Capture the cell that displays the provided text and extract its (X, Y) central coordinate. 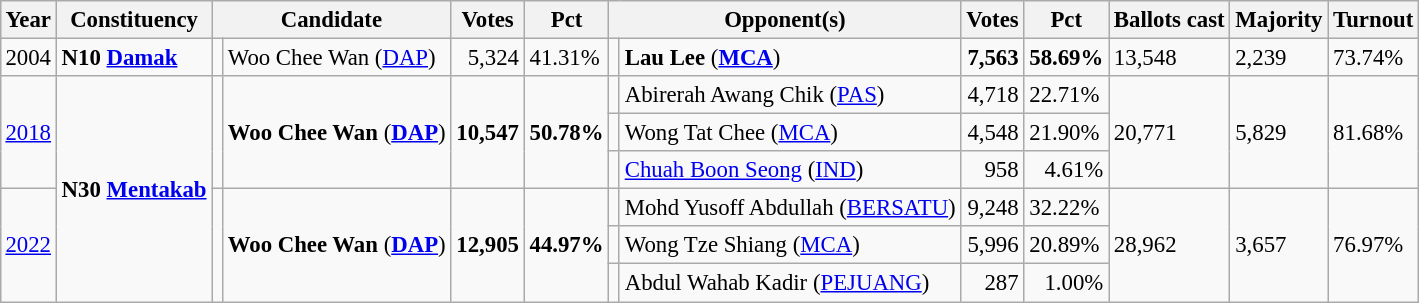
N30 Mentakab (134, 189)
Chuah Boon Seong (IND) (790, 170)
Constituency (134, 20)
Majority (1279, 20)
13,548 (1170, 57)
1.00% (1066, 283)
32.22% (1066, 208)
Wong Tze Shiang (MCA) (790, 245)
21.90% (1066, 133)
3,657 (1279, 246)
44.97% (566, 246)
58.69% (1066, 57)
7,563 (992, 57)
4,718 (992, 95)
12,905 (488, 246)
Abdul Wahab Kadir (PEJUANG) (790, 283)
76.97% (1374, 246)
5,996 (992, 245)
Abirerah Awang Chik (PAS) (790, 95)
9,248 (992, 208)
10,547 (488, 132)
Lau Lee (MCA) (790, 57)
Mohd Yusoff Abdullah (BERSATU) (790, 208)
5,829 (1279, 132)
81.68% (1374, 132)
Ballots cast (1170, 20)
4.61% (1066, 170)
Wong Tat Chee (MCA) (790, 133)
22.71% (1066, 95)
28,962 (1170, 246)
Year (28, 20)
41.31% (566, 57)
2022 (28, 246)
73.74% (1374, 57)
287 (992, 283)
2004 (28, 57)
Candidate (332, 20)
5,324 (488, 57)
4,548 (992, 133)
Opponent(s) (785, 20)
20,771 (1170, 132)
958 (992, 170)
20.89% (1066, 245)
N10 Damak (134, 57)
2,239 (1279, 57)
2018 (28, 132)
Turnout (1374, 20)
50.78% (566, 132)
